Find where the given text appears and provide that cell's center as [x, y] coordinate. 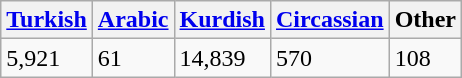
570 [330, 58]
Other [425, 20]
Arabic [133, 20]
Turkish [47, 20]
61 [133, 58]
Circassian [330, 20]
108 [425, 58]
Kurdish [222, 20]
14,839 [222, 58]
5,921 [47, 58]
